Pinpoint the cell where the given text exists, returning its (X, Y) midpoint coordinate. 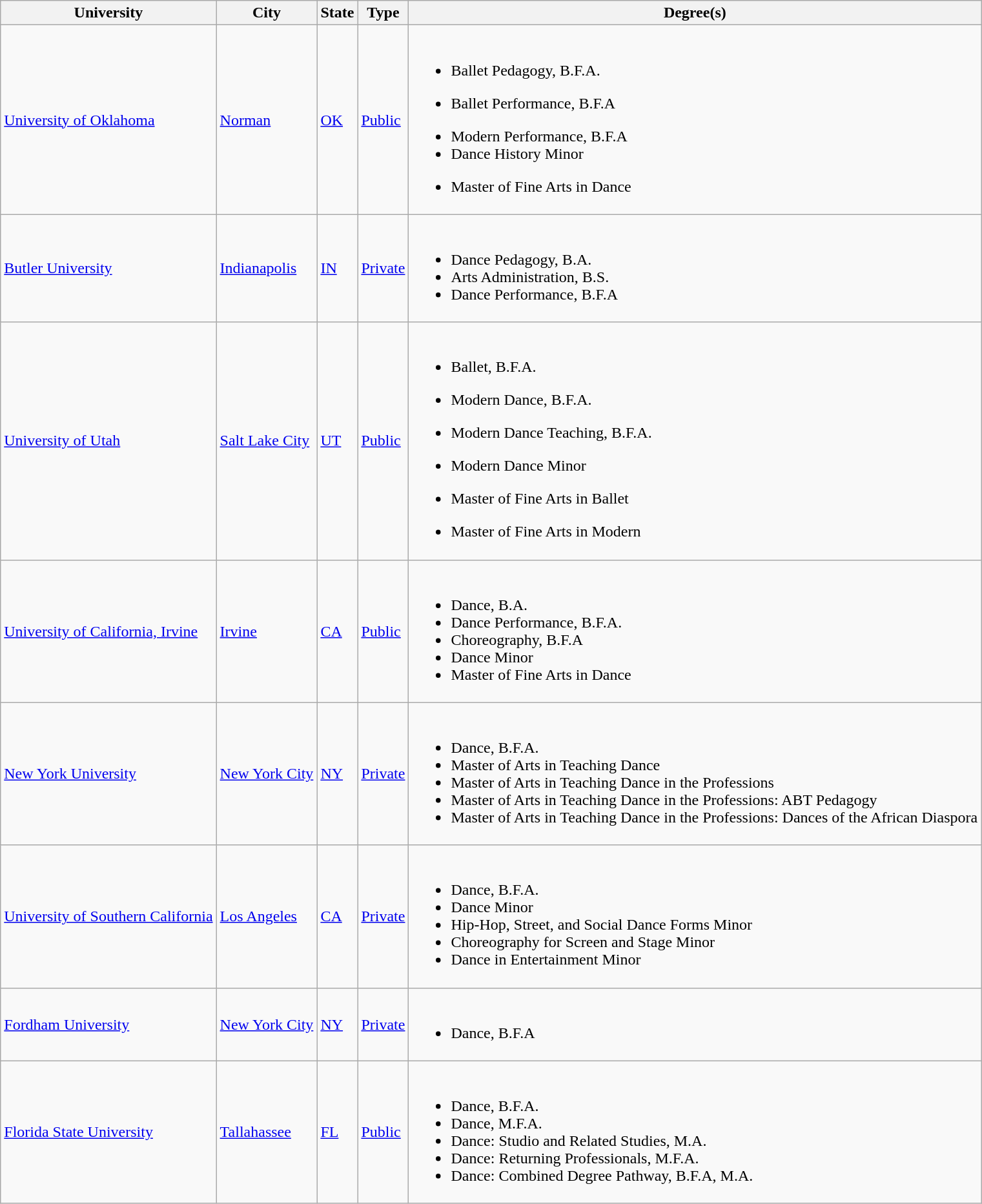
Butler University (108, 269)
Ballet Pedagogy, B.F.A.Ballet Performance, B.F.AModern Performance, B.F.ADance History MinorMaster of Fine Arts in Dance (695, 120)
State (337, 13)
Fordham University (108, 1024)
Dance, B.F.A.Dance, M.F.A.Dance: Studio and Related Studies, M.A.Dance: Returning Professionals, M.F.A.Dance: Combined Degree Pathway, B.F.A, M.A. (695, 1132)
Tallahassee (267, 1132)
Ballet, B.F.A.Modern Dance, B.F.A.Modern Dance Teaching, B.F.A.Modern Dance MinorMaster of Fine Arts in BalletMaster of Fine Arts in Modern (695, 441)
UT (337, 441)
City (267, 13)
Salt Lake City (267, 441)
University of Southern California (108, 917)
Norman (267, 120)
Degree(s) (695, 13)
Irvine (267, 631)
New York University (108, 773)
Dance, B.A.Dance Performance, B.F.A.Choreography, B.F.ADance MinorMaster of Fine Arts in Dance (695, 631)
University of Oklahoma (108, 120)
Los Angeles (267, 917)
University (108, 13)
Type (384, 13)
OK (337, 120)
Dance, B.F.A.Dance MinorHip-Hop, Street, and Social Dance Forms MinorChoreography for Screen and Stage MinorDance in Entertainment Minor (695, 917)
FL (337, 1132)
Florida State University (108, 1132)
Dance Pedagogy, B.A.Arts Administration, B.S.Dance Performance, B.F.A (695, 269)
University of Utah (108, 441)
Indianapolis (267, 269)
Dance, B.F.A (695, 1024)
IN (337, 269)
University of California, Irvine (108, 631)
